Capture the cell that displays the provided text and extract its [X, Y] central coordinate. 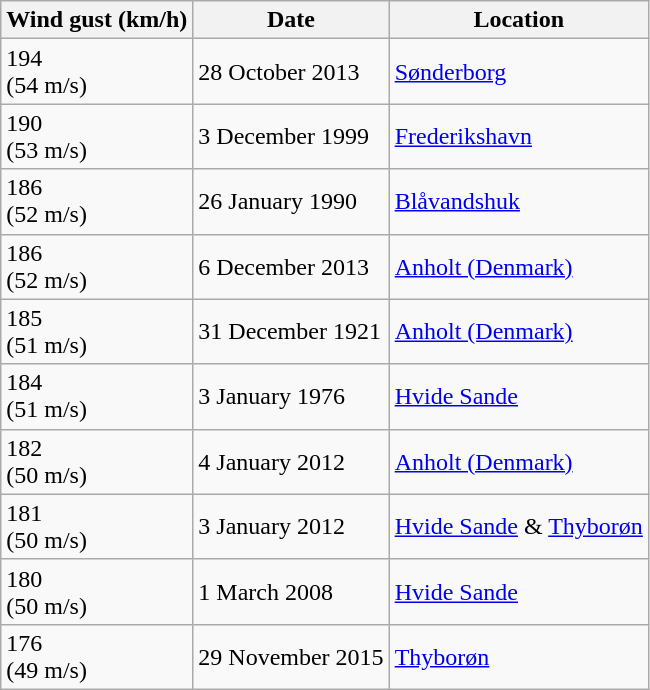
3 December 1999 [291, 136]
6 December 2013 [291, 266]
Frederikshavn [518, 136]
3 January 2012 [291, 526]
Thyborøn [518, 656]
Date [291, 20]
190(53 m/s) [97, 136]
Wind gust (km/h) [97, 20]
31 December 1921 [291, 332]
28 October 2013 [291, 72]
Location [518, 20]
Blåvandshuk [518, 202]
176(49 m/s) [97, 656]
26 January 1990 [291, 202]
194(54 m/s) [97, 72]
3 January 1976 [291, 396]
4 January 2012 [291, 462]
Hvide Sande & Thyborøn [518, 526]
184(51 m/s) [97, 396]
185(51 m/s) [97, 332]
182(50 m/s) [97, 462]
181(50 m/s) [97, 526]
180(50 m/s) [97, 592]
29 November 2015 [291, 656]
Sønderborg [518, 72]
1 March 2008 [291, 592]
